Identify which cell holds the provided text, then report its (X, Y) central coordinate. 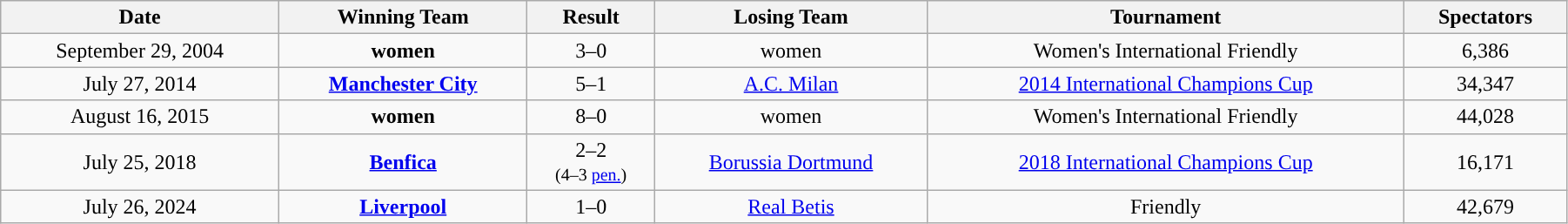
Winning Team (403, 17)
44,028 (1486, 117)
42,679 (1486, 207)
2018 International Champions Cup (1166, 162)
August 16, 2015 (140, 117)
Spectators (1486, 17)
2–2 (4–3 pen.) (591, 162)
1–0 (591, 207)
6,386 (1486, 51)
34,347 (1486, 84)
Date (140, 17)
5–1 (591, 84)
3–0 (591, 51)
July 27, 2014 (140, 84)
Benfica (403, 162)
8–0 (591, 117)
Friendly (1166, 207)
Liverpool (403, 207)
16,171 (1486, 162)
Result (591, 17)
Manchester City (403, 84)
Losing Team (790, 17)
Real Betis (790, 207)
July 26, 2024 (140, 207)
July 25, 2018 (140, 162)
September 29, 2004 (140, 51)
Tournament (1166, 17)
2014 International Champions Cup (1166, 84)
A.C. Milan (790, 84)
Borussia Dortmund (790, 162)
